For the text-containing cell, return its midpoint in [X, Y] coordinate format. 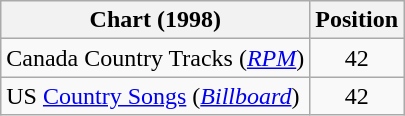
Position [357, 20]
US Country Songs (Billboard) [156, 96]
Canada Country Tracks (RPM) [156, 58]
Chart (1998) [156, 20]
